Determine the (X, Y) coordinate at the center of the cell enclosing the given text.  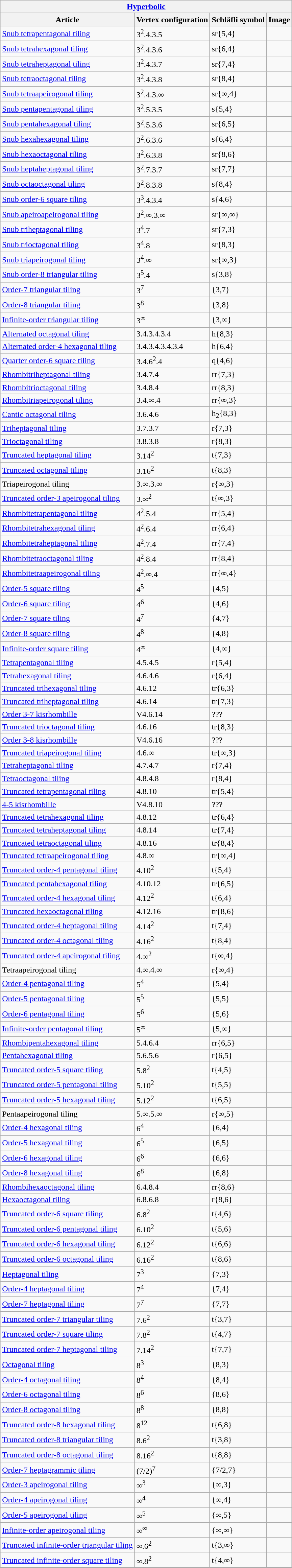
s{4,6} (238, 200)
rr{5,4} (238, 513)
Order-6 pentagonal tiling (68, 1014)
4-5 kisrhombille (68, 804)
Quarter order-6 square tiling (68, 360)
4.6.14 (172, 701)
sr{8,4} (238, 79)
Rhombihexaoctagonal tiling (68, 1187)
V4.8.10 (172, 804)
Truncated order-8 octagonal tiling (68, 1455)
64 (172, 1128)
3.162 (172, 470)
t{3,∞} (238, 1545)
Order-5 square tiling (68, 588)
Order 3-7 kisrhombille (68, 714)
3.142 (172, 455)
32.6.3.6 (172, 139)
r{8,4} (238, 778)
33.4.3.4 (172, 200)
Infinite-order pentagonal tiling (68, 1029)
s{3,8} (238, 275)
65 (172, 1143)
{∞,5} (238, 1515)
4.6.16 (172, 727)
tr{8,4} (238, 843)
3.6.4.6 (172, 414)
32.4.3.7 (172, 64)
rr{8,4} (238, 559)
t{4,5} (238, 1070)
3.4.3.4.3.4 (172, 334)
Truncated triapeirogonal tiling (68, 753)
Rhombipentahexagonal tiling (68, 1043)
74 (172, 1289)
4.6.∞ (172, 753)
Cantic octagonal tiling (68, 414)
77 (172, 1304)
r{6,5} (238, 1056)
sr{∞,4} (238, 94)
3.4.3.4.3.4.3.4 (172, 347)
Snub pentapentagonal tiling (68, 109)
8.162 (172, 1455)
Order-6 hexagonal tiling (68, 1158)
t{∞,3} (238, 498)
Order-8 square tiling (68, 634)
7.62 (172, 1319)
Truncated trihexagonal tiling (68, 688)
Truncated order-5 hexagonal tiling (68, 1100)
Hexaoctagonal tiling (68, 1200)
{8,8} (238, 1409)
5.4.6.4 (172, 1043)
t{7,3} (238, 455)
48 (172, 634)
Snub order-6 square tiling (68, 200)
Truncated tetrapentagonal tiling (68, 791)
{∞,3} (238, 1485)
4.142 (172, 926)
sr{∞,3} (238, 260)
Order 3-8 kisrhombille (68, 740)
4.12.16 (172, 912)
56 (172, 1014)
r{6,4} (238, 676)
86 (172, 1395)
84 (172, 1380)
Order-4 pentagonal tiling (68, 984)
Snub pentahexagonal tiling (68, 124)
Truncated order-7 triangular tiling (68, 1319)
{7,4} (238, 1289)
Order-4 hexagonal tiling (68, 1128)
Octagonal tiling (68, 1364)
Truncated tetraoctagonal tiling (68, 843)
Snub hexahexagonal tiling (68, 139)
Snub order-8 triangular tiling (68, 275)
Trioctagonal tiling (68, 441)
Order-7 heptagrammic tiling (68, 1470)
Truncated hexaoctagonal tiling (68, 912)
sr{7,7} (238, 169)
Order-8 triangular tiling (68, 305)
4.8.12 (172, 817)
r{7,4} (238, 766)
tr{8,6} (238, 912)
812 (172, 1425)
t{4,6} (238, 1214)
{7,7} (238, 1304)
Rhombitriapeirogonal tiling (68, 400)
Rhombitetraapeirogonal tiling (68, 574)
Rhombitetrapentagonal tiling (68, 513)
sr{∞,∞} (238, 214)
Truncated order-3 apeirogonal tiling (68, 498)
{8,3} (238, 1364)
Snub tetrapentagonal tiling (68, 34)
3∞ (172, 320)
tr{7,4} (238, 830)
{6,5} (238, 1143)
Triapeirogonal tiling (68, 484)
54 (172, 984)
tr{6,5} (238, 884)
32.4.3.6 (172, 49)
Truncated tetraapeirogonal tiling (68, 856)
Order-8 hexagonal tiling (68, 1173)
t{6,4} (238, 897)
66 (172, 1158)
{5,4} (238, 984)
6.162 (172, 1259)
Order-4 apeirogonal tiling (68, 1500)
(7/2)7 (172, 1470)
t{4,7} (238, 1334)
{4,8} (238, 634)
sr{5,4} (238, 34)
55 (172, 999)
Truncated order-4 apeirogonal tiling (68, 956)
Rhombitetrahexagonal tiling (68, 528)
Truncated order-5 pentagonal tiling (68, 1085)
Rhombitriheptagonal tiling (68, 375)
83 (172, 1364)
3.4.7.4 (172, 375)
4.8.14 (172, 830)
t{3,8} (238, 1440)
4.∞.4.∞ (172, 969)
Snub tetraoctagonal tiling (68, 79)
Order-7 triangular tiling (68, 289)
q{4,6} (238, 360)
Order-7 square tiling (68, 619)
Truncated heptagonal tiling (68, 455)
∞.82 (172, 1560)
tr{6,3} (238, 688)
42.8.4 (172, 559)
t{6,8} (238, 1425)
Truncated order-4 pentagonal tiling (68, 870)
Snub hexaoctagonal tiling (68, 154)
4.5.4.5 (172, 663)
{4,∞} (238, 649)
t{4,∞} (238, 1560)
rr{8,3} (238, 388)
4.6.12 (172, 688)
Schläfli symbol (238, 20)
37 (172, 289)
Truncated order-8 hexagonal tiling (68, 1425)
Tetraheptagonal tiling (68, 766)
Alternated octagonal tiling (68, 334)
{4,6} (238, 603)
6.122 (172, 1244)
t{5,5} (238, 1085)
7.82 (172, 1334)
5.82 (172, 1070)
Pentahexagonal tiling (68, 1056)
Rhombitrioctagonal tiling (68, 388)
Infinite-order triangular tiling (68, 320)
Rhombitetraheptagonal tiling (68, 543)
{6,6} (238, 1158)
Snub octaoctagonal tiling (68, 184)
32.5.3.5 (172, 109)
4.102 (172, 870)
∞5 (172, 1515)
sr{7,4} (238, 64)
6.8.6.8 (172, 1200)
rr{7,3} (238, 375)
32.7.3.7 (172, 169)
{4,5} (238, 588)
rr{∞,4} (238, 574)
4.122 (172, 897)
Order-5 hexagonal tiling (68, 1143)
73 (172, 1274)
42.∞.4 (172, 574)
6.4.8.4 (172, 1187)
Vertex configuration (172, 20)
sr{6,5} (238, 124)
{7,3} (238, 1274)
{3,∞} (238, 320)
Triheptagonal tiling (68, 428)
rr{8,6} (238, 1187)
{5,6} (238, 1014)
6.82 (172, 1214)
sr{8,6} (238, 154)
r{∞,3} (238, 484)
t{5,6} (238, 1229)
34.∞ (172, 260)
Order-6 octagonal tiling (68, 1395)
32.6.3.8 (172, 154)
34.8 (172, 245)
t{6,5} (238, 1100)
Snub triheptagonal tiling (68, 229)
t{6,6} (238, 1244)
sr{7,3} (238, 229)
tr{∞,3} (238, 753)
Rhombitetraoctagonal tiling (68, 559)
Infinite-order apeirogonal tiling (68, 1530)
Truncated tetraheptagonal tiling (68, 830)
s{5,4} (238, 109)
45 (172, 588)
4.8.10 (172, 791)
Snub tetrahexagonal tiling (68, 49)
Snub tetraheptagonal tiling (68, 64)
s{8,4} (238, 184)
Order-6 square tiling (68, 603)
42.6.4 (172, 528)
Truncated infinite-order triangular tiling (68, 1545)
4.6.4.6 (172, 676)
46 (172, 603)
{4,7} (238, 619)
Order-4 octagonal tiling (68, 1380)
t{7,7} (238, 1349)
Truncated pentahexagonal tiling (68, 884)
7.142 (172, 1349)
Order-5 pentagonal tiling (68, 999)
∞∞ (172, 1530)
4.8.4.8 (172, 778)
rr{6,5} (238, 1043)
Truncated order-6 square tiling (68, 1214)
Truncated order-6 pentagonal tiling (68, 1229)
r{5,4} (238, 663)
Order-7 heptagonal tiling (68, 1304)
rr{7,4} (238, 543)
8.62 (172, 1440)
5.6.5.6 (172, 1056)
68 (172, 1173)
r{8,6} (238, 1200)
32.4.3.∞ (172, 94)
Truncated order-5 square tiling (68, 1070)
tr{6,4} (238, 817)
Truncated triheptagonal tiling (68, 701)
t{8,3} (238, 470)
Pentaapeirogonal tiling (68, 1114)
h{6,4} (238, 347)
42.7.4 (172, 543)
3.4.8.4 (172, 388)
{∞,4} (238, 1500)
∞3 (172, 1485)
rr{∞,3} (238, 400)
r{∞,4} (238, 969)
tr{5,4} (238, 791)
{3,7} (238, 289)
Truncated order-8 triangular tiling (68, 1440)
4.8.∞ (172, 856)
h2{8,3} (238, 414)
{5,∞} (238, 1029)
{6,4} (238, 1128)
t{5,4} (238, 870)
32.8.3.8 (172, 184)
rr{6,4} (238, 528)
3.4.∞.4 (172, 400)
Alternated order-4 hexagonal tiling (68, 347)
s{6,4} (238, 139)
{5,5} (238, 999)
Snub triapeirogonal tiling (68, 260)
sr{6,4} (238, 49)
Truncated order-4 octagonal tiling (68, 941)
h{8,3} (238, 334)
V4.6.16 (172, 740)
Infinite-order square tiling (68, 649)
6.102 (172, 1229)
Order-4 heptagonal tiling (68, 1289)
tr{7,3} (238, 701)
{3,8} (238, 305)
r{8,3} (238, 441)
sr{8,3} (238, 245)
V4.6.14 (172, 714)
Snub apeiroapeirogonal tiling (68, 214)
32.4.3.8 (172, 79)
{∞,∞} (238, 1530)
34.7 (172, 229)
4.7.4.7 (172, 766)
32.∞.3.∞ (172, 214)
r{7,3} (238, 428)
38 (172, 305)
Truncated tetrahexagonal tiling (68, 817)
tr{∞,4} (238, 856)
35.4 (172, 275)
Order-8 octagonal tiling (68, 1409)
Snub heptaheptagonal tiling (68, 169)
∞4 (172, 1500)
4.162 (172, 941)
3.8.3.8 (172, 441)
5.122 (172, 1100)
5.102 (172, 1085)
t{3,7} (238, 1319)
tr{8,3} (238, 727)
Truncated order-7 heptagonal tiling (68, 1349)
Snub trioctagonal tiling (68, 245)
3.∞.3.∞ (172, 484)
t{∞,4} (238, 956)
Tetraoctagonal tiling (68, 778)
Article (68, 20)
Tetrahexagonal tiling (68, 676)
Truncated infinite-order square tiling (68, 1560)
42.5.4 (172, 513)
Truncated order-7 square tiling (68, 1334)
{8,6} (238, 1395)
{6,8} (238, 1173)
t{8,4} (238, 941)
r{∞,5} (238, 1114)
32.5.3.6 (172, 124)
47 (172, 619)
Tetraapeirogonal tiling (68, 969)
Truncated octagonal tiling (68, 470)
{8,4} (238, 1380)
{7/2,7} (238, 1470)
Truncated order-4 hexagonal tiling (68, 897)
Snub tetraapeirogonal tiling (68, 94)
Tetrapentagonal tiling (68, 663)
t{8,8} (238, 1455)
5∞ (172, 1029)
32.4.3.5 (172, 34)
Truncated order-4 heptagonal tiling (68, 926)
t{7,4} (238, 926)
Order-5 apeirogonal tiling (68, 1515)
5.∞.5.∞ (172, 1114)
88 (172, 1409)
4.8.16 (172, 843)
Order-3 apeirogonal tiling (68, 1485)
4∞ (172, 649)
Hyperbolic (146, 7)
Image (279, 20)
4.10.12 (172, 884)
Heptagonal tiling (68, 1274)
Truncated trioctagonal tiling (68, 727)
Truncated order-6 hexagonal tiling (68, 1244)
4.∞2 (172, 956)
Truncated order-6 octagonal tiling (68, 1259)
3.∞2 (172, 498)
3.4.62.4 (172, 360)
∞.62 (172, 1545)
3.7.3.7 (172, 428)
t{8,6} (238, 1259)
